Return [X, Y] of the center of cell containing provided text 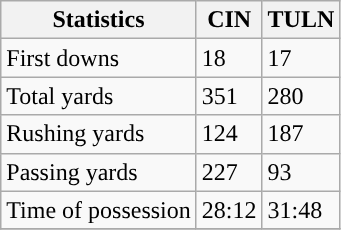
Statistics [99, 20]
TULN [301, 20]
Rushing yards [99, 134]
124 [229, 134]
CIN [229, 20]
18 [229, 58]
Total yards [99, 96]
First downs [99, 58]
31:48 [301, 210]
28:12 [229, 210]
351 [229, 96]
17 [301, 58]
93 [301, 172]
Passing yards [99, 172]
Time of possession [99, 210]
280 [301, 96]
187 [301, 134]
227 [229, 172]
